Determine the (x, y) coordinate at the center of the cell enclosing the given text.  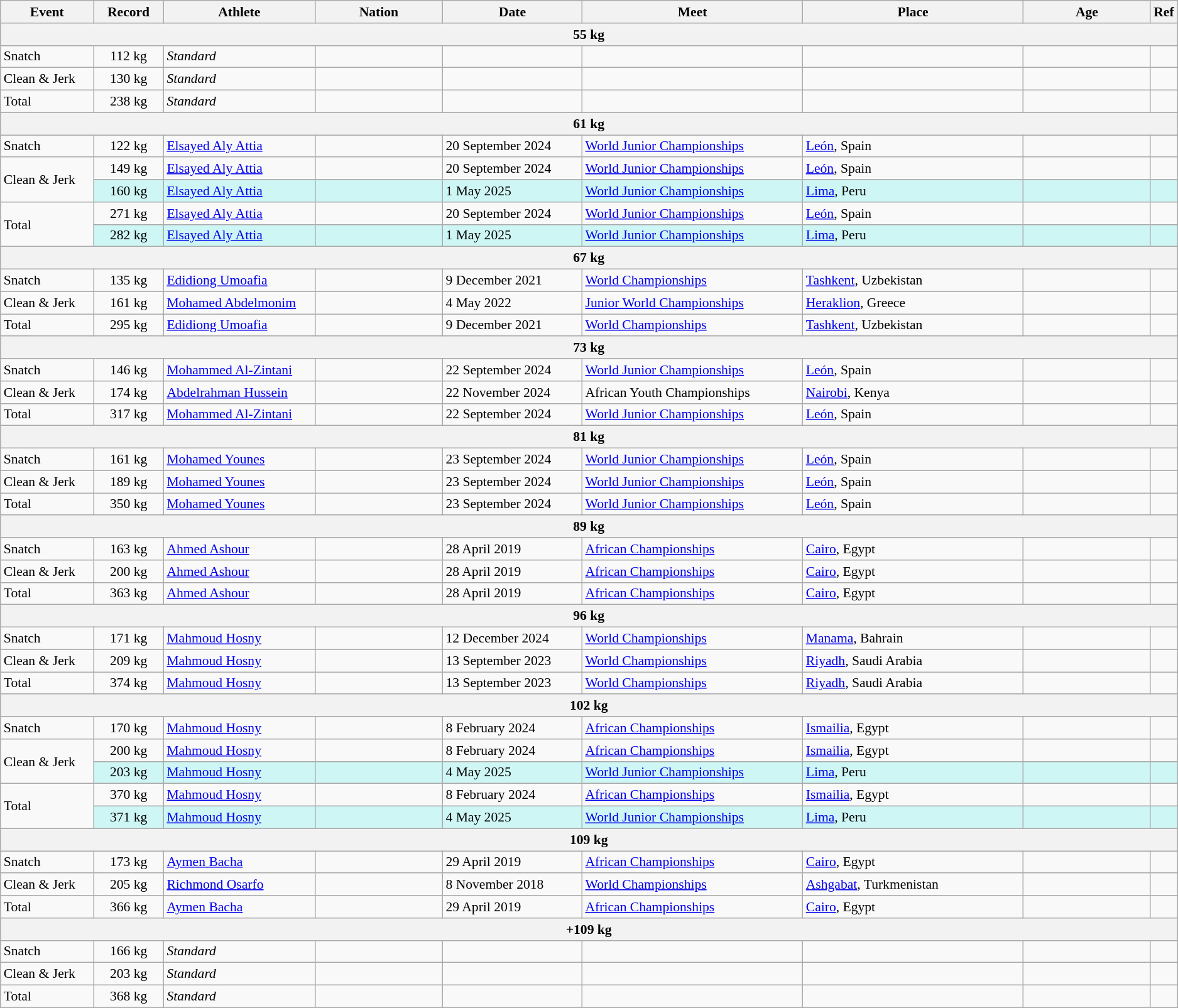
271 kg (129, 214)
130 kg (129, 79)
209 kg (129, 661)
173 kg (129, 862)
163 kg (129, 549)
96 kg (589, 616)
149 kg (129, 169)
166 kg (129, 951)
61 kg (589, 124)
109 kg (589, 840)
170 kg (129, 728)
73 kg (589, 348)
112 kg (129, 57)
89 kg (589, 527)
Heraklion, Greece (913, 303)
Richmond Osarfo (239, 885)
Manama, Bahrain (913, 639)
22 November 2024 (512, 393)
12 December 2024 (512, 639)
Age (1087, 12)
146 kg (129, 370)
Meet (692, 12)
368 kg (129, 997)
102 kg (589, 706)
Nation (378, 12)
Date (512, 12)
African Youth Championships (692, 393)
363 kg (129, 593)
55 kg (589, 35)
160 kg (129, 191)
205 kg (129, 885)
371 kg (129, 818)
4 May 2022 (512, 303)
374 kg (129, 683)
Ref (1164, 12)
Athlete (239, 12)
295 kg (129, 325)
238 kg (129, 102)
282 kg (129, 236)
189 kg (129, 482)
67 kg (589, 258)
+109 kg (589, 929)
135 kg (129, 281)
370 kg (129, 795)
Record (129, 12)
317 kg (129, 415)
Mohamed Abdelmonim (239, 303)
Junior World Championships (692, 303)
366 kg (129, 907)
350 kg (129, 504)
174 kg (129, 393)
Nairobi, Kenya (913, 393)
Event (47, 12)
171 kg (129, 639)
122 kg (129, 146)
81 kg (589, 437)
Abdelrahman Hussein (239, 393)
Place (913, 12)
8 November 2018 (512, 885)
Ashgabat, Turkmenistan (913, 885)
